Return the (x, y) coordinate for the center point of the cell that contains the specified text.  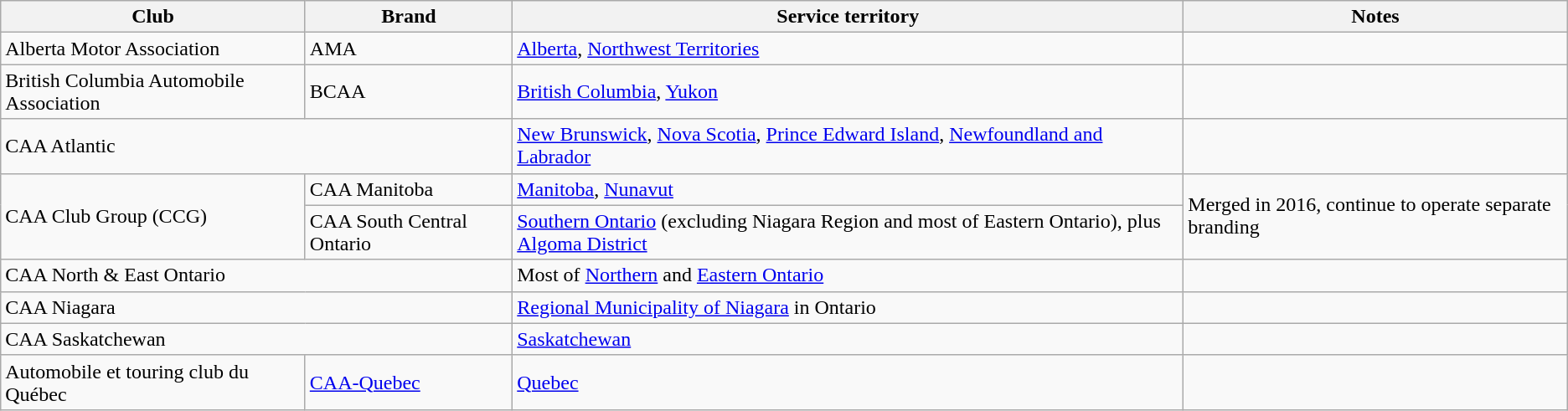
Alberta Motor Association (153, 49)
CAA Manitoba (409, 189)
British Columbia, Yukon (848, 92)
Brand (409, 17)
CAA Atlantic (256, 146)
Merged in 2016, continue to operate separate branding (1375, 216)
CAA-Quebec (409, 382)
CAA Niagara (256, 307)
Alberta, Northwest Territories (848, 49)
CAA Saskatchewan (256, 339)
Regional Municipality of Niagara in Ontario (848, 307)
Quebec (848, 382)
CAA South Central Ontario (409, 233)
Manitoba, Nunavut (848, 189)
Notes (1375, 17)
CAA Club Group (CCG) (153, 216)
New Brunswick, Nova Scotia, Prince Edward Island, Newfoundland and Labrador (848, 146)
Club (153, 17)
AMA (409, 49)
Most of Northern and Eastern Ontario (848, 275)
Southern Ontario (excluding Niagara Region and most of Eastern Ontario), plus Algoma District (848, 233)
Automobile et touring club du Québec (153, 382)
Service territory (848, 17)
BCAA (409, 92)
CAA North & East Ontario (256, 275)
Saskatchewan (848, 339)
British Columbia Automobile Association (153, 92)
